Determine the [X, Y] coordinate at the center of the cell enclosing the given text.  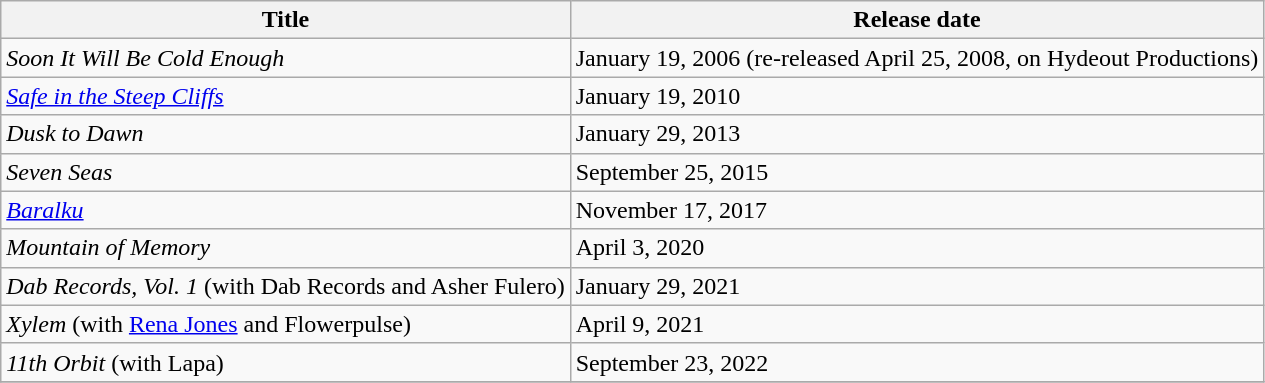
11th Orbit (with Lapa) [286, 362]
Seven Seas [286, 172]
September 25, 2015 [917, 172]
Safe in the Steep Cliffs [286, 96]
January 29, 2013 [917, 134]
November 17, 2017 [917, 210]
April 9, 2021 [917, 324]
Title [286, 20]
September 23, 2022 [917, 362]
Dab Records, Vol. 1 (with Dab Records and Asher Fulero) [286, 286]
April 3, 2020 [917, 248]
January 19, 2010 [917, 96]
Baralku [286, 210]
Xylem (with Rena Jones and Flowerpulse) [286, 324]
January 29, 2021 [917, 286]
Dusk to Dawn [286, 134]
January 19, 2006 (re-released April 25, 2008, on Hydeout Productions) [917, 58]
Soon It Will Be Cold Enough [286, 58]
Mountain of Memory [286, 248]
Release date [917, 20]
